Output the (x, y) coordinate of the center of the cell containing the given text.  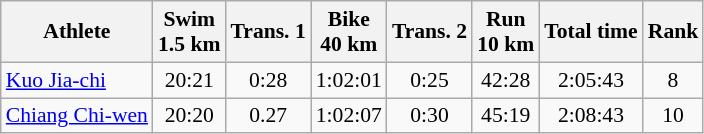
1:02:01 (349, 80)
Total time (590, 32)
42:28 (506, 80)
Run10 km (506, 32)
Rank (674, 32)
0:30 (430, 116)
0:28 (268, 80)
20:21 (189, 80)
Trans. 2 (430, 32)
Chiang Chi-wen (77, 116)
2:08:43 (590, 116)
0.27 (268, 116)
2:05:43 (590, 80)
0:25 (430, 80)
Swim1.5 km (189, 32)
Athlete (77, 32)
8 (674, 80)
Trans. 1 (268, 32)
Kuo Jia-chi (77, 80)
20:20 (189, 116)
1:02:07 (349, 116)
45:19 (506, 116)
Bike40 km (349, 32)
10 (674, 116)
